Output the [X, Y] coordinate of the center of the cell containing the given text.  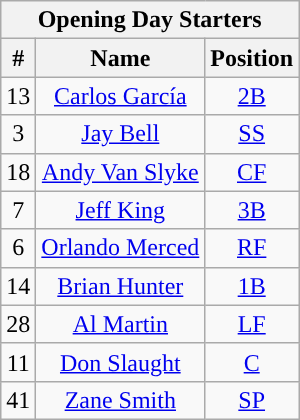
11 [18, 362]
Don Slaught [120, 362]
Jay Bell [120, 134]
3 [18, 134]
Name [120, 58]
Zane Smith [120, 400]
RF [252, 248]
28 [18, 324]
Carlos García [120, 96]
Position [252, 58]
SS [252, 134]
LF [252, 324]
18 [18, 172]
Al Martin [120, 324]
7 [18, 210]
Opening Day Starters [150, 20]
Jeff King [120, 210]
3B [252, 210]
14 [18, 286]
Andy Van Slyke [120, 172]
Orlando Merced [120, 248]
C [252, 362]
6 [18, 248]
2B [252, 96]
13 [18, 96]
SP [252, 400]
CF [252, 172]
# [18, 58]
1B [252, 286]
Brian Hunter [120, 286]
41 [18, 400]
